Locate the cell with the specified text and output its [X, Y] center coordinate. 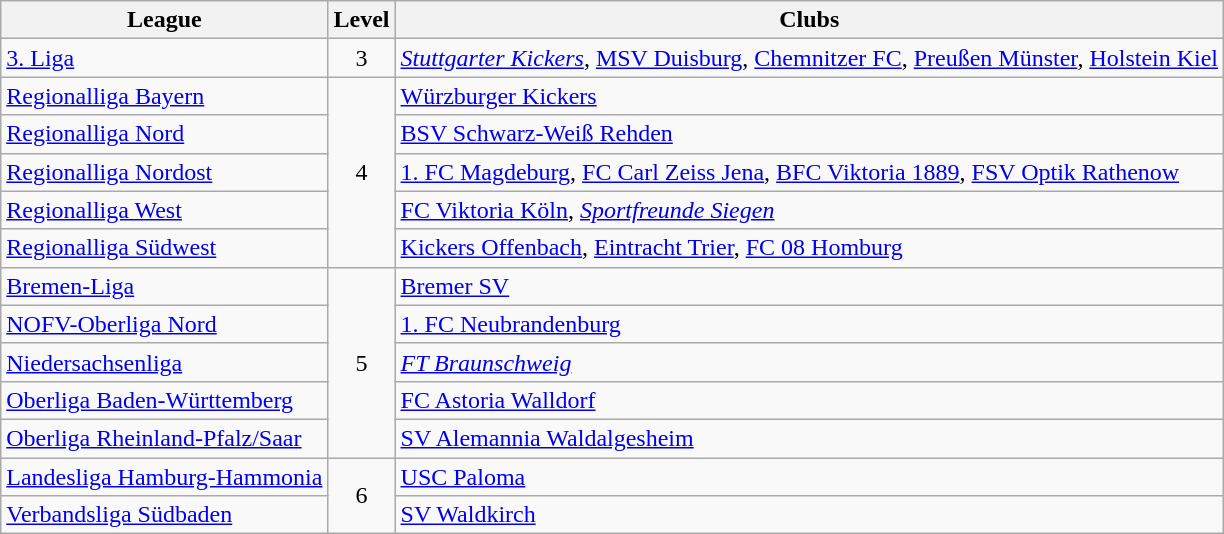
Regionalliga Nord [164, 134]
3. Liga [164, 58]
Regionalliga Bayern [164, 96]
Regionalliga Nordost [164, 172]
FC Astoria Walldorf [810, 400]
FT Braunschweig [810, 362]
Level [362, 20]
Oberliga Baden-Württemberg [164, 400]
Kickers Offenbach, Eintracht Trier, FC 08 Homburg [810, 248]
4 [362, 172]
Clubs [810, 20]
Bremen-Liga [164, 286]
1. FC Magdeburg, FC Carl Zeiss Jena, BFC Viktoria 1889, FSV Optik Rathenow [810, 172]
1. FC Neubrandenburg [810, 324]
Regionalliga Südwest [164, 248]
Verbandsliga Südbaden [164, 515]
USC Paloma [810, 477]
Oberliga Rheinland-Pfalz/Saar [164, 438]
League [164, 20]
6 [362, 496]
NOFV-Oberliga Nord [164, 324]
BSV Schwarz-Weiß Rehden [810, 134]
Regionalliga West [164, 210]
3 [362, 58]
Niedersachsenliga [164, 362]
SV Alemannia Waldalgesheim [810, 438]
Würzburger Kickers [810, 96]
FC Viktoria Köln, Sportfreunde Siegen [810, 210]
5 [362, 362]
Bremer SV [810, 286]
SV Waldkirch [810, 515]
Landesliga Hamburg-Hammonia [164, 477]
Stuttgarter Kickers, MSV Duisburg, Chemnitzer FC, Preußen Münster, Holstein Kiel [810, 58]
